Find where the given text appears and provide that cell's center as [X, Y] coordinate. 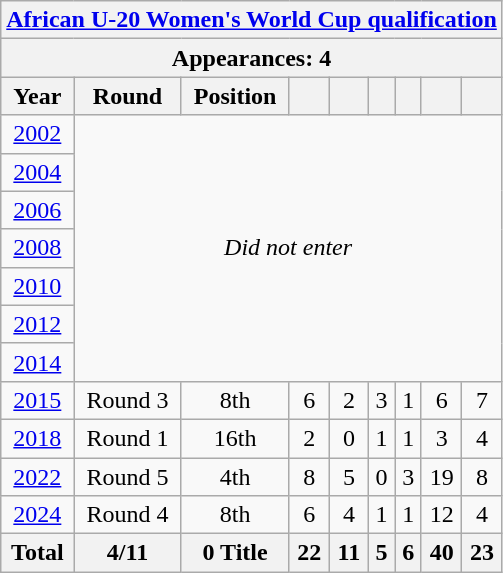
2004 [38, 172]
2022 [38, 477]
Appearances: 4 [252, 58]
Year [38, 96]
2012 [38, 324]
12 [441, 515]
Round 3 [128, 400]
Round 5 [128, 477]
4/11 [128, 553]
2010 [38, 286]
19 [441, 477]
2006 [38, 210]
7 [482, 400]
Total [38, 553]
Round [128, 96]
40 [441, 553]
Did not enter [288, 248]
23 [482, 553]
0 Title [235, 553]
Round 1 [128, 438]
16th [235, 438]
2024 [38, 515]
African U-20 Women's World Cup qualification [252, 20]
4th [235, 477]
11 [348, 553]
2008 [38, 248]
2002 [38, 134]
22 [309, 553]
2014 [38, 362]
Round 4 [128, 515]
Position [235, 96]
2015 [38, 400]
2018 [38, 438]
